Determine the [X, Y] coordinate at the center of the cell enclosing the given text.  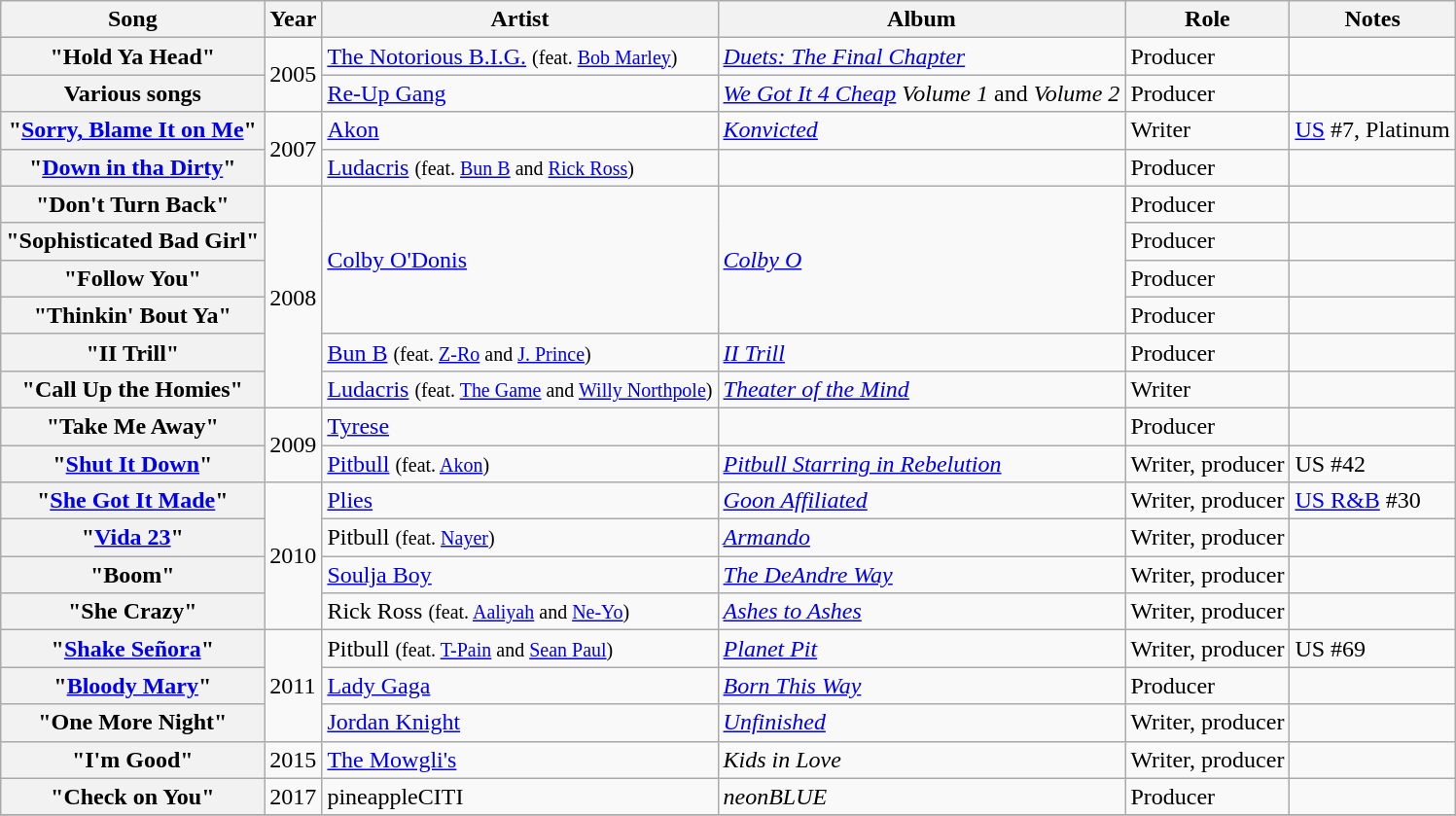
"Don't Turn Back" [132, 204]
2017 [294, 797]
2009 [294, 444]
"Thinkin' Bout Ya" [132, 315]
Duets: The Final Chapter [922, 56]
2015 [294, 760]
"Shut It Down" [132, 464]
The Mowgli's [519, 760]
US #42 [1372, 464]
Born This Way [922, 686]
Ludacris (feat. The Game and Willy Northpole) [519, 389]
Lady Gaga [519, 686]
Jordan Knight [519, 723]
Planet Pit [922, 649]
US #7, Platinum [1372, 130]
neonBLUE [922, 797]
"Hold Ya Head" [132, 56]
Album [922, 19]
"She Crazy" [132, 612]
We Got It 4 Cheap Volume 1 and Volume 2 [922, 93]
"Shake Señora" [132, 649]
"One More Night" [132, 723]
Role [1208, 19]
"Sorry, Blame It on Me" [132, 130]
Pitbull Starring in Rebelution [922, 464]
Various songs [132, 93]
2005 [294, 75]
"Take Me Away" [132, 426]
"Sophisticated Bad Girl" [132, 241]
Soulja Boy [519, 575]
The Notorious B.I.G. (feat. Bob Marley) [519, 56]
Bun B (feat. Z-Ro and J. Prince) [519, 352]
Re-Up Gang [519, 93]
US #69 [1372, 649]
Ashes to Ashes [922, 612]
Armando [922, 538]
Rick Ross (feat. Aaliyah and Ne-Yo) [519, 612]
Pitbull (feat. T-Pain and Sean Paul) [519, 649]
2011 [294, 686]
Goon Affiliated [922, 501]
Colby O'Donis [519, 260]
"I'm Good" [132, 760]
Pitbull (feat. Akon) [519, 464]
"Down in tha Dirty" [132, 167]
"II Trill" [132, 352]
2008 [294, 297]
"She Got It Made" [132, 501]
Colby O [922, 260]
"Bloody Mary" [132, 686]
2007 [294, 149]
Tyrese [519, 426]
2010 [294, 556]
Ludacris (feat. Bun B and Rick Ross) [519, 167]
II Trill [922, 352]
Notes [1372, 19]
Kids in Love [922, 760]
The DeAndre Way [922, 575]
"Boom" [132, 575]
Unfinished [922, 723]
Theater of the Mind [922, 389]
US R&B #30 [1372, 501]
Pitbull (feat. Nayer) [519, 538]
Akon [519, 130]
Konvicted [922, 130]
"Check on You" [132, 797]
"Call Up the Homies" [132, 389]
"Follow You" [132, 278]
pineappleCITI [519, 797]
Song [132, 19]
Year [294, 19]
Artist [519, 19]
Plies [519, 501]
"Vida 23" [132, 538]
